Detect which cell encompasses the target text, then output its (x, y) center coordinate. 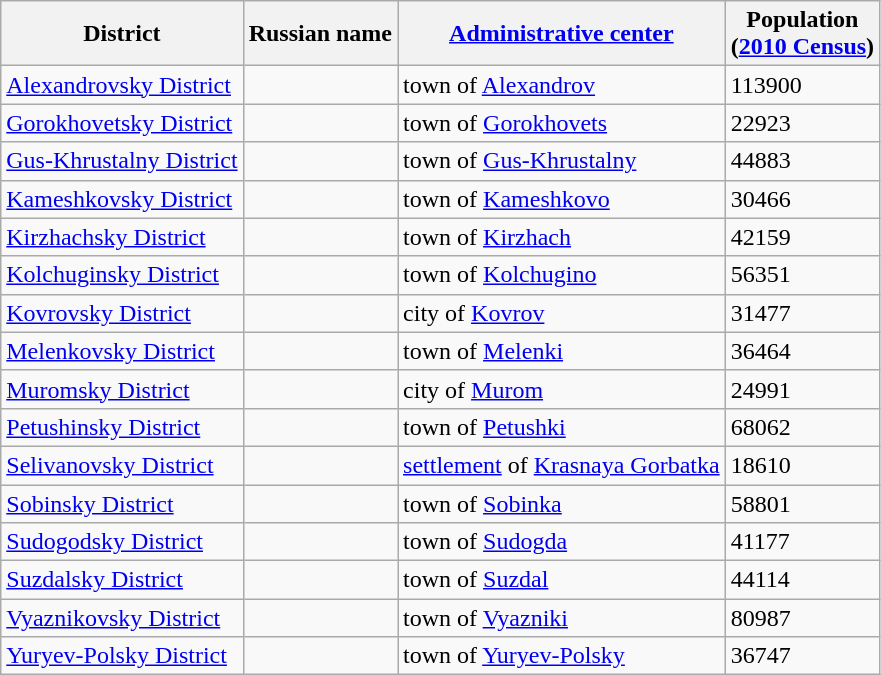
Administrative center (562, 34)
Russian name (320, 34)
Sudogodsky District (122, 542)
Muromsky District (122, 389)
44883 (802, 161)
44114 (802, 580)
36747 (802, 656)
80987 (802, 618)
24991 (802, 389)
Yuryev-Polsky District (122, 656)
Vyaznikovsky District (122, 618)
town of Kameshkovo (562, 199)
41177 (802, 542)
Kolchuginsky District (122, 275)
18610 (802, 465)
Petushinsky District (122, 427)
42159 (802, 237)
22923 (802, 123)
Suzdalsky District (122, 580)
Melenkovsky District (122, 351)
town of Suzdal (562, 580)
Population(2010 Census) (802, 34)
town of Gus-Khrustalny (562, 161)
30466 (802, 199)
town of Petushki (562, 427)
Kirzhachsky District (122, 237)
31477 (802, 313)
town of Vyazniki (562, 618)
District (122, 34)
58801 (802, 503)
town of Alexandrov (562, 85)
town of Kolchugino (562, 275)
town of Melenki (562, 351)
56351 (802, 275)
Sobinsky District (122, 503)
Kovrovsky District (122, 313)
settlement of Krasnaya Gorbatka (562, 465)
36464 (802, 351)
Alexandrovsky District (122, 85)
city of Murom (562, 389)
Gus-Khrustalny District (122, 161)
Selivanovsky District (122, 465)
city of Kovrov (562, 313)
town of Kirzhach (562, 237)
town of Sobinka (562, 503)
town of Sudogda (562, 542)
town of Gorokhovets (562, 123)
town of Yuryev-Polsky (562, 656)
113900 (802, 85)
68062 (802, 427)
Kameshkovsky District (122, 199)
Gorokhovetsky District (122, 123)
